Capture the cell that displays the provided text and extract its (x, y) central coordinate. 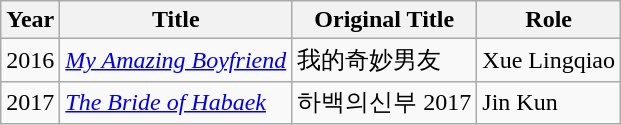
The Bride of Habaek (176, 102)
Xue Lingqiao (549, 60)
我的奇妙男友 (384, 60)
2017 (30, 102)
Original Title (384, 20)
My Amazing Boyfriend (176, 60)
Role (549, 20)
Year (30, 20)
Title (176, 20)
Jin Kun (549, 102)
2016 (30, 60)
하백의신부 2017 (384, 102)
